Scan for the cell matching the given text and deliver its (x, y) coordinate at center. 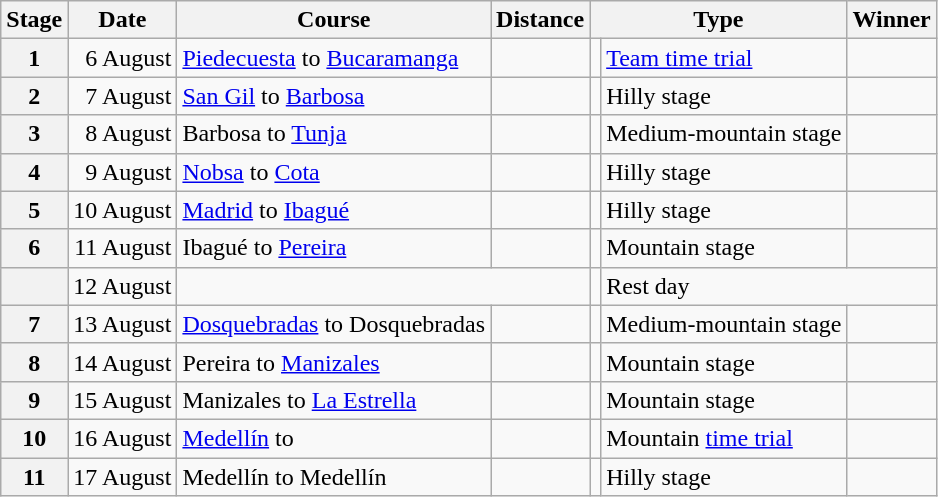
17 August (122, 477)
Team time trial (724, 58)
9 August (122, 172)
Date (122, 20)
9 (34, 400)
Rest day (769, 286)
14 August (122, 362)
Winner (892, 20)
Type (718, 20)
Madrid to Ibagué (334, 210)
7 August (122, 96)
12 August (122, 286)
Piedecuesta to Bucaramanga (334, 58)
Stage (34, 20)
8 (34, 362)
Course (334, 20)
7 (34, 324)
Manizales to La Estrella (334, 400)
4 (34, 172)
Barbosa to Tunja (334, 134)
5 (34, 210)
Distance (540, 20)
Medellín to (334, 438)
6 August (122, 58)
15 August (122, 400)
Medellín to Medellín (334, 477)
3 (34, 134)
Ibagué to Pereira (334, 248)
1 (34, 58)
13 August (122, 324)
10 (34, 438)
San Gil to Barbosa (334, 96)
2 (34, 96)
6 (34, 248)
11 August (122, 248)
16 August (122, 438)
10 August (122, 210)
Pereira to Manizales (334, 362)
11 (34, 477)
Dosquebradas to Dosquebradas (334, 324)
Nobsa to Cota (334, 172)
Mountain time trial (724, 438)
8 August (122, 134)
